Return (x, y) of the center of cell containing provided text 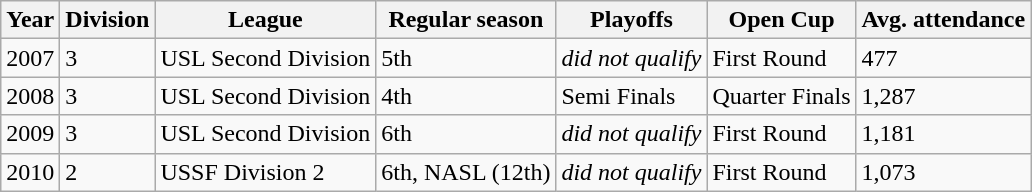
Avg. attendance (944, 20)
League (266, 20)
Regular season (466, 20)
2010 (30, 172)
1,181 (944, 134)
6th, NASL (12th) (466, 172)
2007 (30, 58)
1,287 (944, 96)
USSF Division 2 (266, 172)
Open Cup (782, 20)
Quarter Finals (782, 96)
4th (466, 96)
5th (466, 58)
6th (466, 134)
Playoffs (632, 20)
2008 (30, 96)
477 (944, 58)
2009 (30, 134)
Semi Finals (632, 96)
Division (108, 20)
1,073 (944, 172)
2 (108, 172)
Year (30, 20)
